Locate the cell with the specified text and output its (x, y) center coordinate. 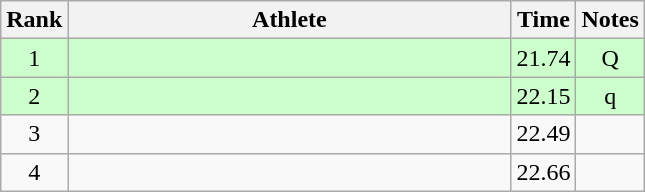
Q (610, 58)
22.15 (544, 96)
1 (34, 58)
Time (544, 20)
2 (34, 96)
4 (34, 172)
q (610, 96)
21.74 (544, 58)
Notes (610, 20)
22.49 (544, 134)
3 (34, 134)
22.66 (544, 172)
Athlete (290, 20)
Rank (34, 20)
